Identify which cell holds the provided text, then report its [x, y] central coordinate. 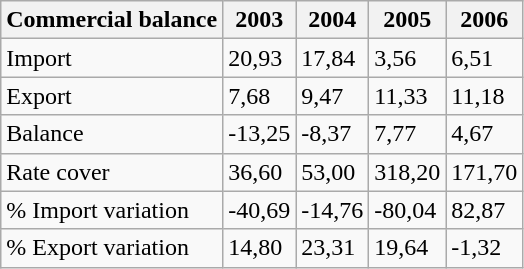
6,51 [484, 58]
20,93 [260, 58]
-13,25 [260, 134]
82,87 [484, 210]
Export [112, 96]
-14,76 [332, 210]
-80,04 [408, 210]
Commercial balance [112, 20]
23,31 [332, 248]
7,77 [408, 134]
7,68 [260, 96]
-1,32 [484, 248]
19,64 [408, 248]
Balance [112, 134]
% Import variation [112, 210]
2005 [408, 20]
318,20 [408, 172]
Rate cover [112, 172]
% Export variation [112, 248]
171,70 [484, 172]
-40,69 [260, 210]
36,60 [260, 172]
14,80 [260, 248]
11,18 [484, 96]
-8,37 [332, 134]
2003 [260, 20]
11,33 [408, 96]
53,00 [332, 172]
2004 [332, 20]
2006 [484, 20]
Import [112, 58]
4,67 [484, 134]
3,56 [408, 58]
17,84 [332, 58]
9,47 [332, 96]
